Detect which cell encompasses the target text, then output its (x, y) center coordinate. 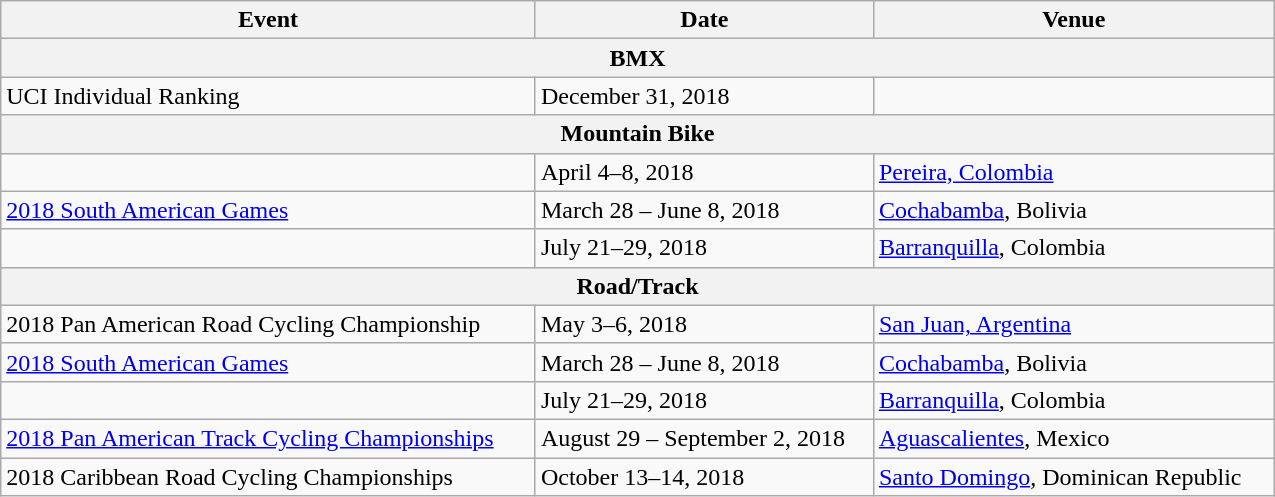
April 4–8, 2018 (704, 172)
UCI Individual Ranking (268, 96)
May 3–6, 2018 (704, 324)
Aguascalientes, Mexico (1074, 438)
2018 Caribbean Road Cycling Championships (268, 477)
Date (704, 20)
October 13–14, 2018 (704, 477)
San Juan, Argentina (1074, 324)
December 31, 2018 (704, 96)
2018 Pan American Track Cycling Championships (268, 438)
2018 Pan American Road Cycling Championship (268, 324)
BMX (638, 58)
August 29 – September 2, 2018 (704, 438)
Venue (1074, 20)
Mountain Bike (638, 134)
Santo Domingo, Dominican Republic (1074, 477)
Road/Track (638, 286)
Event (268, 20)
Pereira, Colombia (1074, 172)
